Output the (X, Y) coordinate of the center of the cell containing the given text.  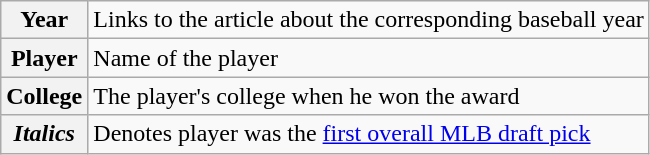
The player's college when he won the award (369, 96)
Year (44, 20)
Links to the article about the corresponding baseball year (369, 20)
Name of the player (369, 58)
Player (44, 58)
Italics (44, 134)
Denotes player was the first overall MLB draft pick (369, 134)
College (44, 96)
